Detect which cell encompasses the target text, then output its [x, y] center coordinate. 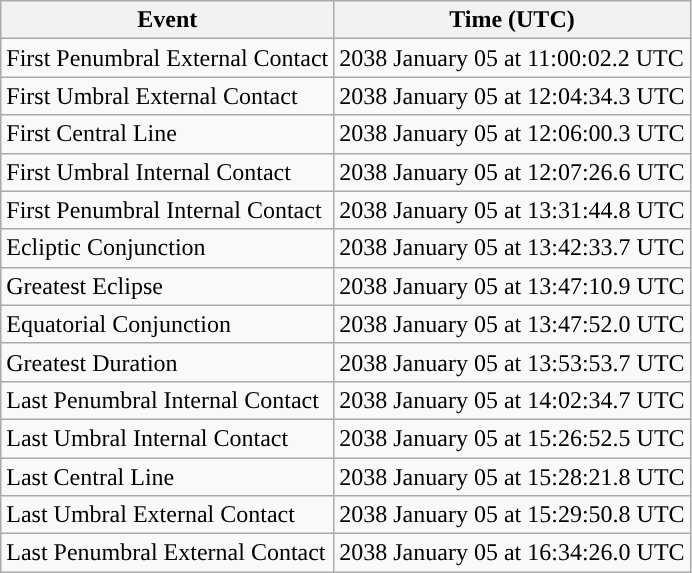
First Umbral Internal Contact [168, 172]
2038 January 05 at 13:42:33.7 UTC [512, 248]
2038 January 05 at 12:07:26.6 UTC [512, 172]
2038 January 05 at 12:04:34.3 UTC [512, 96]
Greatest Duration [168, 362]
2038 January 05 at 12:06:00.3 UTC [512, 134]
Last Penumbral External Contact [168, 553]
First Penumbral External Contact [168, 58]
Last Umbral External Contact [168, 515]
2038 January 05 at 15:28:21.8 UTC [512, 477]
2038 January 05 at 15:29:50.8 UTC [512, 515]
2038 January 05 at 11:00:02.2 UTC [512, 58]
Ecliptic Conjunction [168, 248]
First Umbral External Contact [168, 96]
Last Central Line [168, 477]
2038 January 05 at 13:53:53.7 UTC [512, 362]
2038 January 05 at 13:31:44.8 UTC [512, 210]
2038 January 05 at 13:47:52.0 UTC [512, 324]
2038 January 05 at 13:47:10.9 UTC [512, 286]
2038 January 05 at 15:26:52.5 UTC [512, 438]
2038 January 05 at 14:02:34.7 UTC [512, 400]
2038 January 05 at 16:34:26.0 UTC [512, 553]
First Penumbral Internal Contact [168, 210]
Last Umbral Internal Contact [168, 438]
First Central Line [168, 134]
Greatest Eclipse [168, 286]
Equatorial Conjunction [168, 324]
Time (UTC) [512, 20]
Last Penumbral Internal Contact [168, 400]
Event [168, 20]
